Scan for the cell matching the given text and deliver its (x, y) coordinate at center. 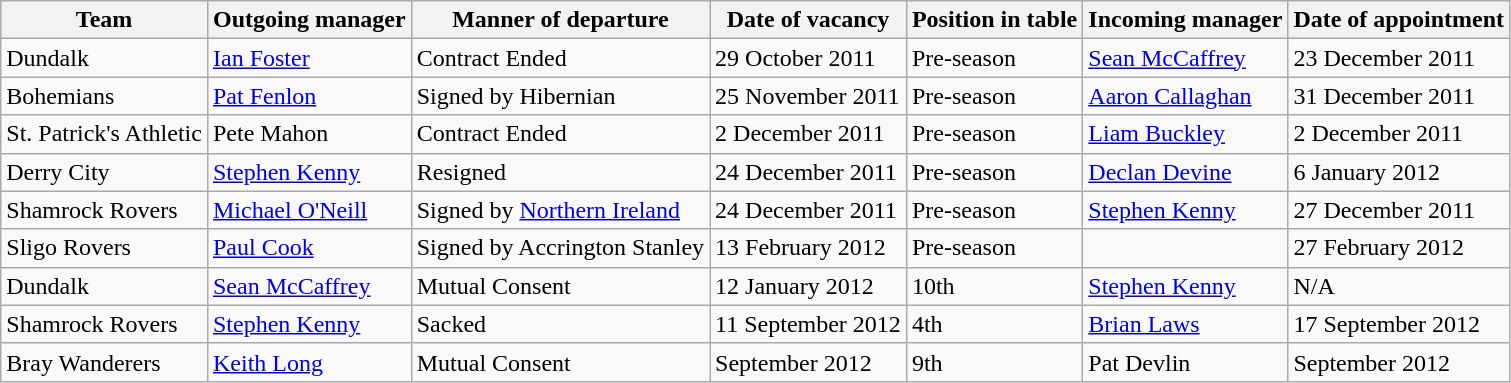
6 January 2012 (1399, 172)
Manner of departure (560, 20)
10th (994, 286)
Bohemians (104, 96)
N/A (1399, 286)
Position in table (994, 20)
Signed by Northern Ireland (560, 210)
Declan Devine (1186, 172)
Team (104, 20)
12 January 2012 (808, 286)
23 December 2011 (1399, 58)
Brian Laws (1186, 324)
27 February 2012 (1399, 248)
Incoming manager (1186, 20)
Sacked (560, 324)
Date of appointment (1399, 20)
Resigned (560, 172)
Bray Wanderers (104, 362)
Outgoing manager (309, 20)
4th (994, 324)
Date of vacancy (808, 20)
11 September 2012 (808, 324)
29 October 2011 (808, 58)
Derry City (104, 172)
Liam Buckley (1186, 134)
9th (994, 362)
Signed by Hibernian (560, 96)
31 December 2011 (1399, 96)
Paul Cook (309, 248)
Aaron Callaghan (1186, 96)
St. Patrick's Athletic (104, 134)
Pat Devlin (1186, 362)
Signed by Accrington Stanley (560, 248)
Sligo Rovers (104, 248)
17 September 2012 (1399, 324)
Michael O'Neill (309, 210)
27 December 2011 (1399, 210)
Keith Long (309, 362)
25 November 2011 (808, 96)
Pat Fenlon (309, 96)
Ian Foster (309, 58)
13 February 2012 (808, 248)
Pete Mahon (309, 134)
